Detect which cell encompasses the target text, then output its (x, y) center coordinate. 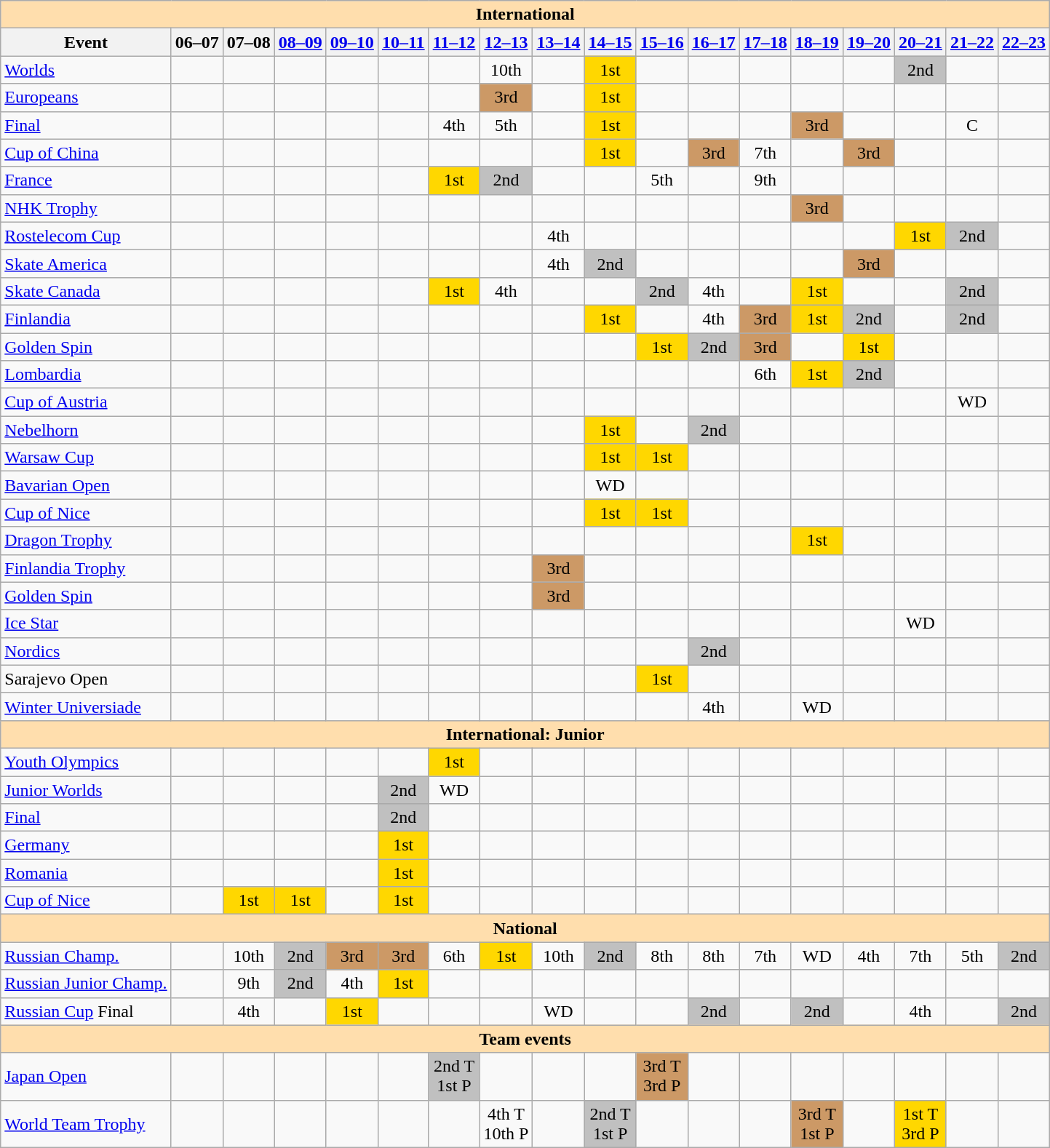
Skate Canada (86, 291)
09–10 (352, 42)
1st T3rd P (920, 1123)
21–22 (972, 42)
Japan Open (86, 1077)
16–17 (713, 42)
NHK Trophy (86, 208)
France (86, 180)
Germany (86, 845)
Dragon Trophy (86, 541)
20–21 (920, 42)
Junior Worlds (86, 789)
Rostelecom Cup (86, 236)
Russian Junior Champ. (86, 984)
19–20 (869, 42)
06–07 (196, 42)
3rd T3rd P (662, 1077)
Nebelhorn (86, 430)
Youth Olympics (86, 762)
Event (86, 42)
18–19 (816, 42)
Finlandia (86, 319)
3rd T1st P (816, 1123)
Finlandia Trophy (86, 568)
08–09 (300, 42)
Russian Champ. (86, 956)
World Team Trophy (86, 1123)
10–11 (403, 42)
International: Junior (525, 734)
International (525, 15)
Warsaw Cup (86, 458)
Lombardia (86, 375)
15–16 (662, 42)
Europeans (86, 97)
07–08 (249, 42)
Bavarian Open (86, 485)
4th T10th P (506, 1123)
Cup of China (86, 153)
Cup of Austria (86, 402)
Russian Cup Final (86, 1011)
12–13 (506, 42)
National (525, 928)
Romania (86, 873)
Sarajevo Open (86, 679)
22–23 (1025, 42)
14–15 (610, 42)
Winter Universiade (86, 706)
11–12 (454, 42)
Skate America (86, 263)
Ice Star (86, 623)
Team events (525, 1039)
C (972, 125)
17–18 (765, 42)
13–14 (559, 42)
Nordics (86, 651)
Worlds (86, 70)
